Output the [X, Y] coordinate of the center of the cell containing the given text.  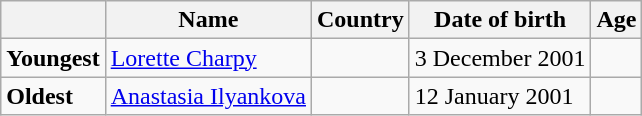
Date of birth [500, 20]
Age [616, 20]
Country [361, 20]
12 January 2001 [500, 96]
Anastasia Ilyankova [208, 96]
3 December 2001 [500, 58]
Lorette Charpy [208, 58]
Oldest [53, 96]
Youngest [53, 58]
Name [208, 20]
